Extract the [X, Y] coordinate from the center of the cell holding the provided text.  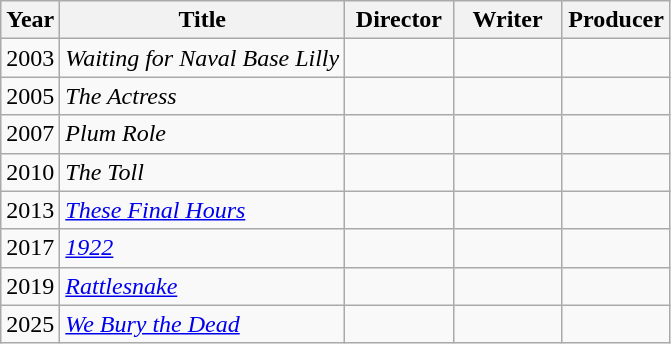
2017 [30, 248]
Year [30, 20]
Plum Role [202, 134]
The Actress [202, 96]
1922 [202, 248]
2019 [30, 286]
2013 [30, 210]
2010 [30, 172]
2025 [30, 324]
Rattlesnake [202, 286]
Title [202, 20]
Waiting for Naval Base Lilly [202, 58]
We Bury the Dead [202, 324]
The Toll [202, 172]
These Final Hours [202, 210]
Director [400, 20]
2007 [30, 134]
2005 [30, 96]
Producer [616, 20]
2003 [30, 58]
Writer [508, 20]
